Identify which cell holds the provided text, then report its (x, y) central coordinate. 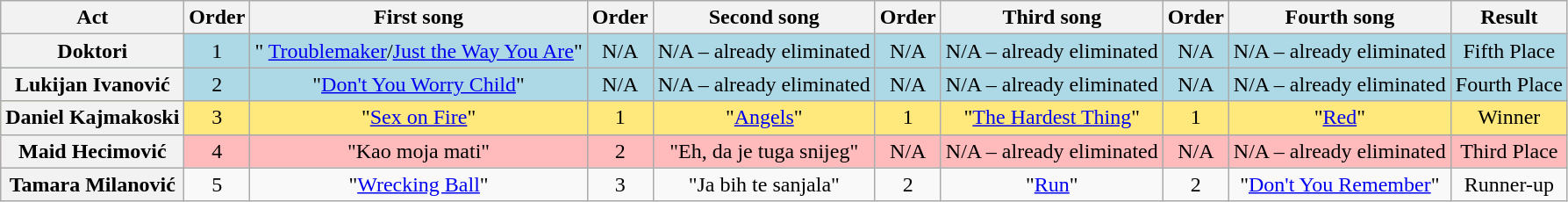
Runner-up (1509, 184)
5 (218, 184)
4 (218, 151)
Result (1509, 18)
"Angels" (763, 118)
Second song (763, 18)
"Don't You Worry Child" (419, 84)
" Troublemaker/Just the Way You Are" (419, 51)
Fourth song (1339, 18)
"Sex on Fire" (419, 118)
"Don't You Remember" (1339, 184)
"Ja bih te sanjala" (763, 184)
"Red" (1339, 118)
"Run" (1051, 184)
Fifth Place (1509, 51)
"Kao moja mati" (419, 151)
Maid Hecimović (93, 151)
Doktori (93, 51)
Winner (1509, 118)
"Eh, da je tuga snijeg" (763, 151)
Act (93, 18)
Third Place (1509, 151)
Tamara Milanović (93, 184)
Fourth Place (1509, 84)
Daniel Kajmakoski (93, 118)
"The Hardest Thing" (1051, 118)
First song (419, 18)
"Wrecking Ball" (419, 184)
Lukijan Ivanović (93, 84)
Third song (1051, 18)
